Return (x, y) of the center of cell containing provided text 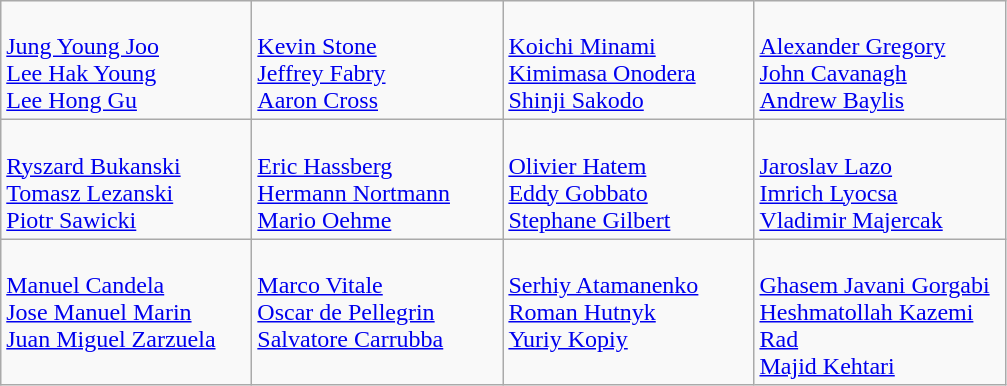
Kevin StoneJeffrey FabryAaron Cross (378, 60)
Jung Young JooLee Hak YoungLee Hong Gu (126, 60)
Serhiy AtamanenkoRoman HutnykYuriy Kopiy (628, 312)
Marco VitaleOscar de PellegrinSalvatore Carrubba (378, 312)
Ryszard BukanskiTomasz LezanskiPiotr Sawicki (126, 180)
Jaroslav LazoImrich LyocsaVladimir Majercak (880, 180)
Ghasem Javani GorgabiHeshmatollah Kazemi RadMajid Kehtari (880, 312)
Alexander GregoryJohn CavanaghAndrew Baylis (880, 60)
Koichi MinamiKimimasa OnoderaShinji Sakodo (628, 60)
Olivier HatemEddy GobbatoStephane Gilbert (628, 180)
Eric HassbergHermann NortmannMario Oehme (378, 180)
Manuel CandelaJose Manuel MarinJuan Miguel Zarzuela (126, 312)
